Locate the cell with the specified text and output its (X, Y) center coordinate. 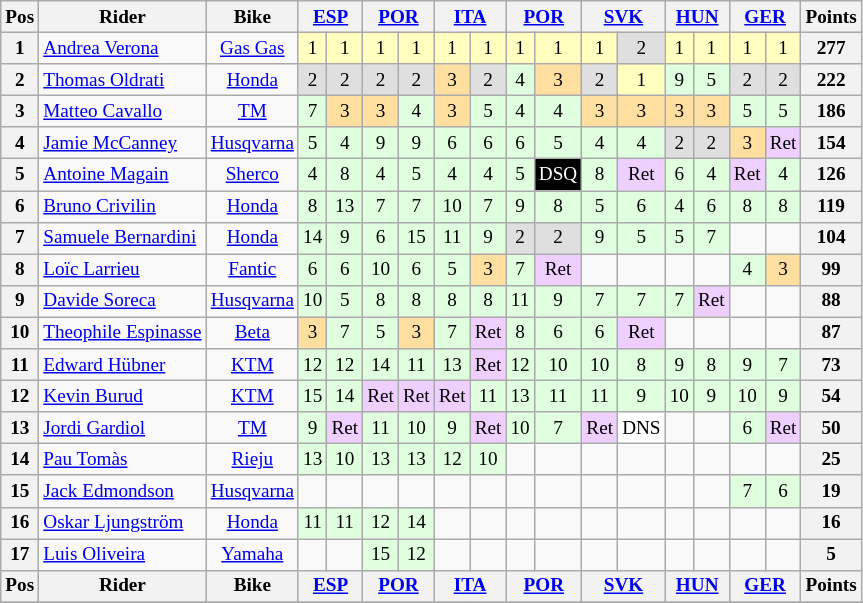
87 (831, 333)
Pau Tomàs (122, 460)
54 (831, 396)
Andrea Verona (122, 48)
104 (831, 238)
186 (831, 111)
Beta (252, 333)
Yamaha (252, 554)
154 (831, 143)
Davide Soreca (122, 301)
Theophile Espinasse (122, 333)
Rieju (252, 460)
50 (831, 428)
Luis Oliveira (122, 554)
Jack Edmondson (122, 491)
Loïc Larrieu (122, 270)
Oskar Ljungström (122, 523)
Matteo Cavallo (122, 111)
88 (831, 301)
17 (20, 554)
Bruno Crivilin (122, 206)
Jamie McCanney (122, 143)
Sherco (252, 175)
19 (831, 491)
Edward Hübner (122, 365)
222 (831, 80)
Jordi Gardiol (122, 428)
Kevin Burud (122, 396)
Samuele Bernardini (122, 238)
Gas Gas (252, 48)
277 (831, 48)
25 (831, 460)
Thomas Oldrati (122, 80)
Fantic (252, 270)
126 (831, 175)
DNS (642, 428)
Antoine Magain (122, 175)
73 (831, 365)
119 (831, 206)
DSQ (558, 175)
99 (831, 270)
